Search for the cell housing the specified text and yield its (X, Y) center coordinate. 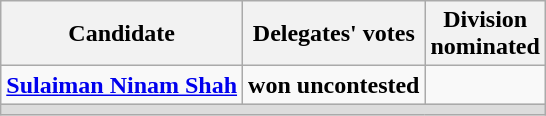
Divisionnominated (485, 34)
Candidate (122, 34)
won uncontested (334, 85)
Delegates' votes (334, 34)
Sulaiman Ninam Shah (122, 85)
